Capture the cell that displays the provided text and extract its (x, y) central coordinate. 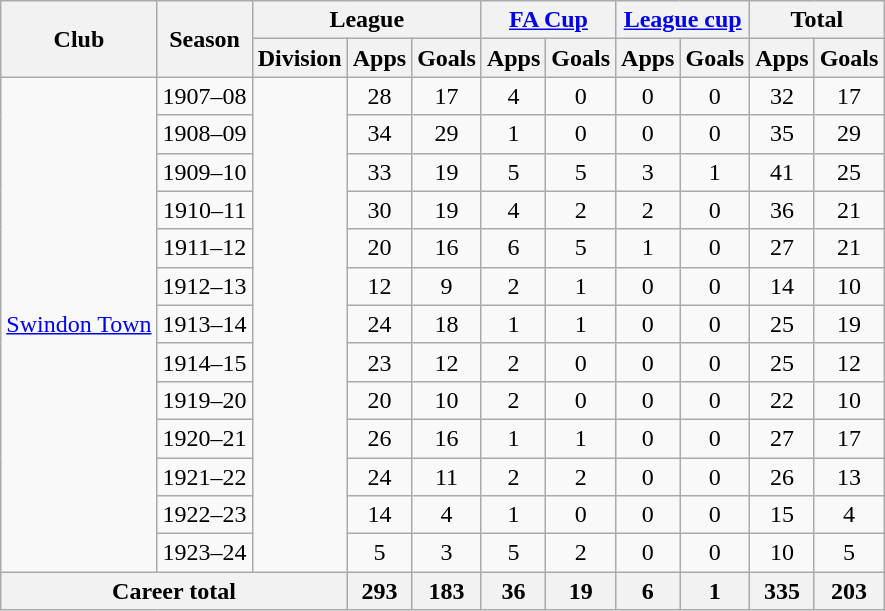
1909–10 (204, 172)
30 (379, 210)
28 (379, 96)
Career total (174, 591)
18 (447, 324)
1919–20 (204, 400)
183 (447, 591)
13 (849, 477)
203 (849, 591)
Total (817, 20)
33 (379, 172)
FA Cup (548, 20)
1921–22 (204, 477)
11 (447, 477)
9 (447, 286)
335 (782, 591)
Club (79, 39)
1907–08 (204, 96)
1923–24 (204, 553)
League cup (683, 20)
1911–12 (204, 248)
1913–14 (204, 324)
35 (782, 134)
23 (379, 362)
Season (204, 39)
293 (379, 591)
1920–21 (204, 438)
41 (782, 172)
1912–13 (204, 286)
Division (300, 58)
32 (782, 96)
15 (782, 515)
34 (379, 134)
1914–15 (204, 362)
1908–09 (204, 134)
Swindon Town (79, 324)
1922–23 (204, 515)
League (366, 20)
1910–11 (204, 210)
22 (782, 400)
